Find where the given text appears and provide that cell's center as [x, y] coordinate. 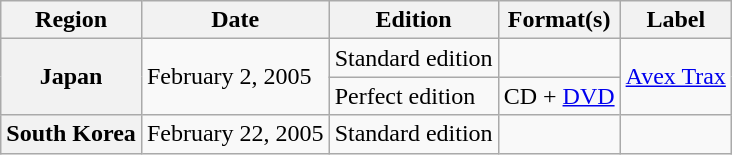
Japan [72, 77]
Region [72, 20]
CD + DVD [559, 96]
Date [235, 20]
Perfect edition [414, 96]
South Korea [72, 134]
February 22, 2005 [235, 134]
Avex Trax [676, 77]
Label [676, 20]
Edition [414, 20]
Format(s) [559, 20]
February 2, 2005 [235, 77]
